Find where the given text appears and provide that cell's center as (x, y) coordinate. 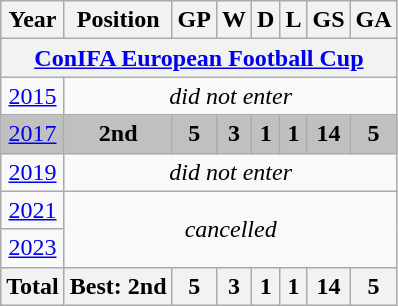
ConIFA European Football Cup (199, 58)
Best: 2nd (118, 286)
2017 (33, 134)
2015 (33, 96)
Year (33, 20)
L (294, 20)
Position (118, 20)
2021 (33, 210)
cancelled (230, 229)
GA (374, 20)
W (234, 20)
2nd (118, 134)
D (265, 20)
2023 (33, 248)
GS (328, 20)
2019 (33, 172)
GP (194, 20)
Total (33, 286)
